Detect which cell encompasses the target text, then output its (x, y) center coordinate. 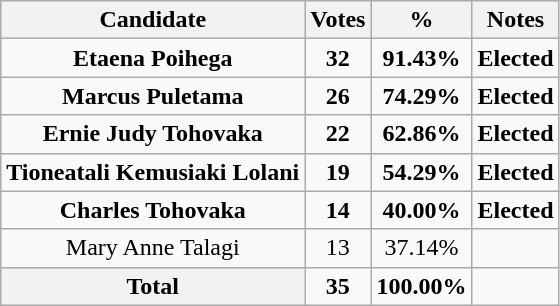
Tioneatali Kemusiaki Lolani (153, 172)
Votes (338, 20)
Total (153, 286)
Ernie Judy Tohovaka (153, 134)
32 (338, 58)
13 (338, 248)
91.43% (422, 58)
74.29% (422, 96)
54.29% (422, 172)
22 (338, 134)
19 (338, 172)
Marcus Puletama (153, 96)
14 (338, 210)
35 (338, 286)
Candidate (153, 20)
40.00% (422, 210)
Notes (516, 20)
Etaena Poihega (153, 58)
62.86% (422, 134)
26 (338, 96)
% (422, 20)
Charles Tohovaka (153, 210)
Mary Anne Talagi (153, 248)
100.00% (422, 286)
37.14% (422, 248)
